Detect which cell encompasses the target text, then output its [X, Y] center coordinate. 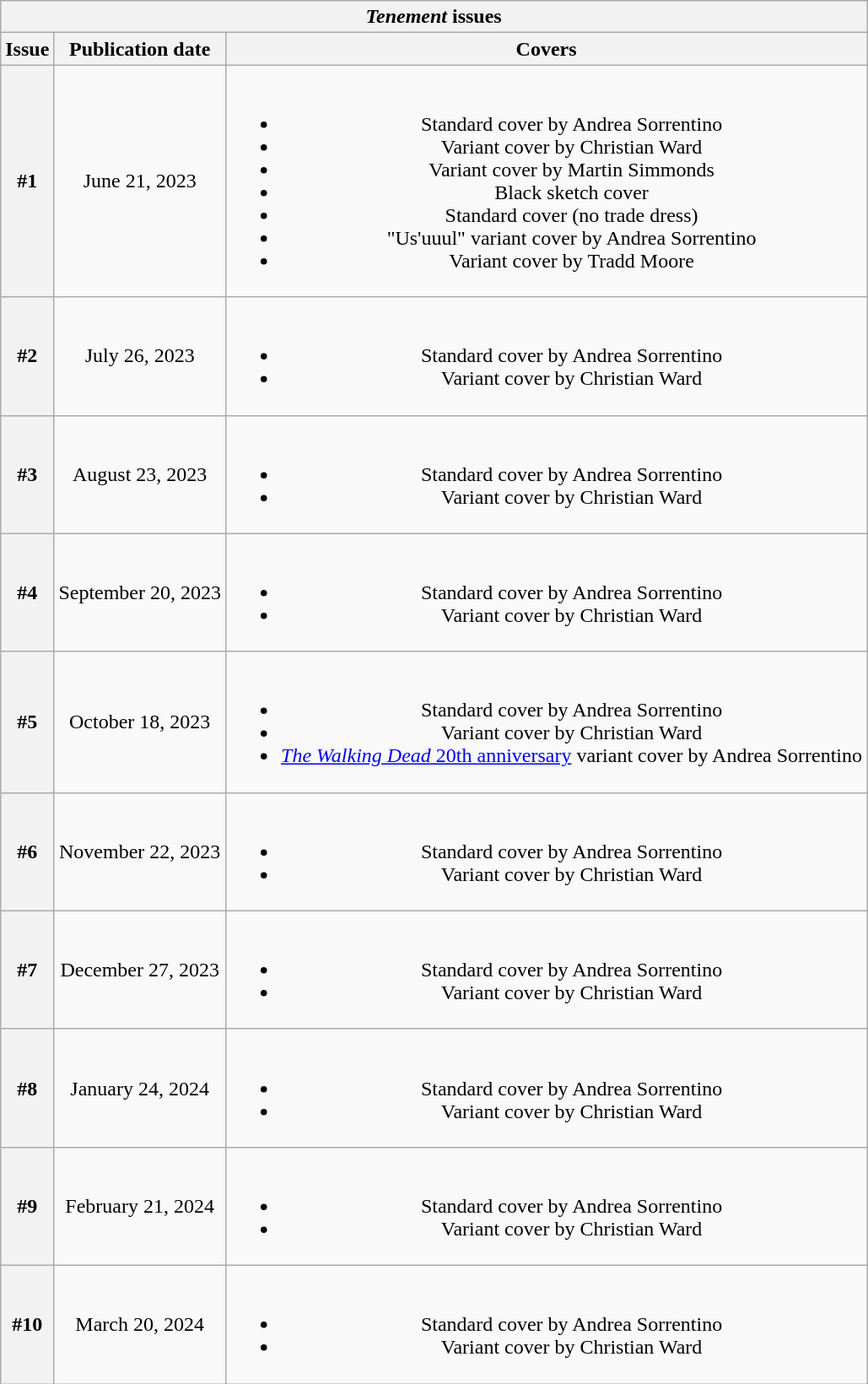
October 18, 2023 [140, 722]
August 23, 2023 [140, 474]
#10 [27, 1324]
Publication date [140, 49]
Covers [547, 49]
#8 [27, 1088]
March 20, 2024 [140, 1324]
September 20, 2023 [140, 592]
Standard cover by Andrea SorrentinoVariant cover by Christian WardThe Walking Dead 20th anniversary variant cover by Andrea Sorrentino [547, 722]
#6 [27, 851]
Tenement issues [434, 17]
#4 [27, 592]
#3 [27, 474]
#1 [27, 181]
February 21, 2024 [140, 1206]
#9 [27, 1206]
November 22, 2023 [140, 851]
#5 [27, 722]
June 21, 2023 [140, 181]
January 24, 2024 [140, 1088]
#2 [27, 356]
July 26, 2023 [140, 356]
December 27, 2023 [140, 970]
Issue [27, 49]
#7 [27, 970]
